For the text-containing cell, return its midpoint in [x, y] coordinate format. 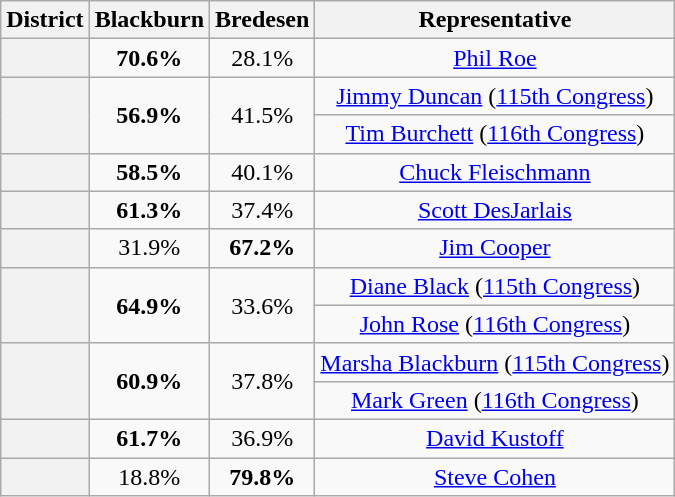
18.8% [149, 477]
Mark Green (116th Congress) [495, 400]
Tim Burchett (116th Congress) [495, 134]
37.4% [262, 210]
Phil Roe [495, 58]
Bredesen [262, 20]
61.7% [149, 438]
28.1% [262, 58]
79.8% [262, 477]
61.3% [149, 210]
David Kustoff [495, 438]
Jim Cooper [495, 248]
Chuck Fleischmann [495, 172]
58.5% [149, 172]
64.9% [149, 305]
Steve Cohen [495, 477]
Diane Black (115th Congress) [495, 286]
Representative [495, 20]
District [45, 20]
Scott DesJarlais [495, 210]
33.6% [262, 305]
John Rose (116th Congress) [495, 324]
31.9% [149, 248]
Blackburn [149, 20]
36.9% [262, 438]
67.2% [262, 248]
41.5% [262, 115]
Jimmy Duncan (115th Congress) [495, 96]
56.9% [149, 115]
40.1% [262, 172]
Marsha Blackburn (115th Congress) [495, 362]
60.9% [149, 381]
70.6% [149, 58]
37.8% [262, 381]
